Return (X, Y) of the center of cell containing provided text 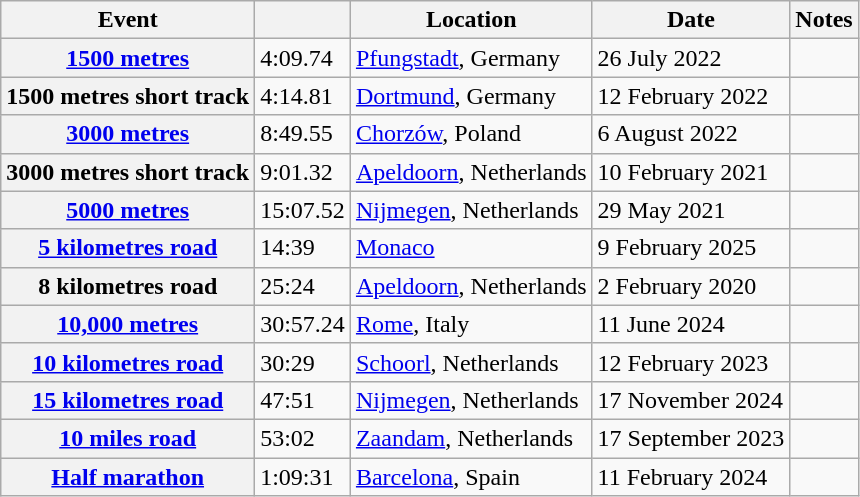
30:29 (303, 362)
15 kilometres road (128, 400)
11 June 2024 (691, 324)
Monaco (471, 248)
1500 metres (128, 58)
29 May 2021 (691, 210)
Dortmund, Germany (471, 96)
Barcelona, Spain (471, 477)
5000 metres (128, 210)
4:14.81 (303, 96)
53:02 (303, 438)
10,000 metres (128, 324)
4:09.74 (303, 58)
12 February 2023 (691, 362)
3000 metres short track (128, 172)
15:07.52 (303, 210)
8:49.55 (303, 134)
5 kilometres road (128, 248)
Event (128, 20)
8 kilometres road (128, 286)
Zaandam, Netherlands (471, 438)
Rome, Italy (471, 324)
Half marathon (128, 477)
3000 metres (128, 134)
9:01.32 (303, 172)
47:51 (303, 400)
Schoorl, Netherlands (471, 362)
2 February 2020 (691, 286)
Notes (824, 20)
Location (471, 20)
26 July 2022 (691, 58)
25:24 (303, 286)
1:09:31 (303, 477)
12 February 2022 (691, 96)
9 February 2025 (691, 248)
17 September 2023 (691, 438)
Date (691, 20)
Chorzów, Poland (471, 134)
30:57.24 (303, 324)
Pfungstadt, Germany (471, 58)
6 August 2022 (691, 134)
17 November 2024 (691, 400)
10 February 2021 (691, 172)
14:39 (303, 248)
10 kilometres road (128, 362)
10 miles road (128, 438)
11 February 2024 (691, 477)
1500 metres short track (128, 96)
